Extract the [x, y] coordinate from the center of the cell holding the provided text.  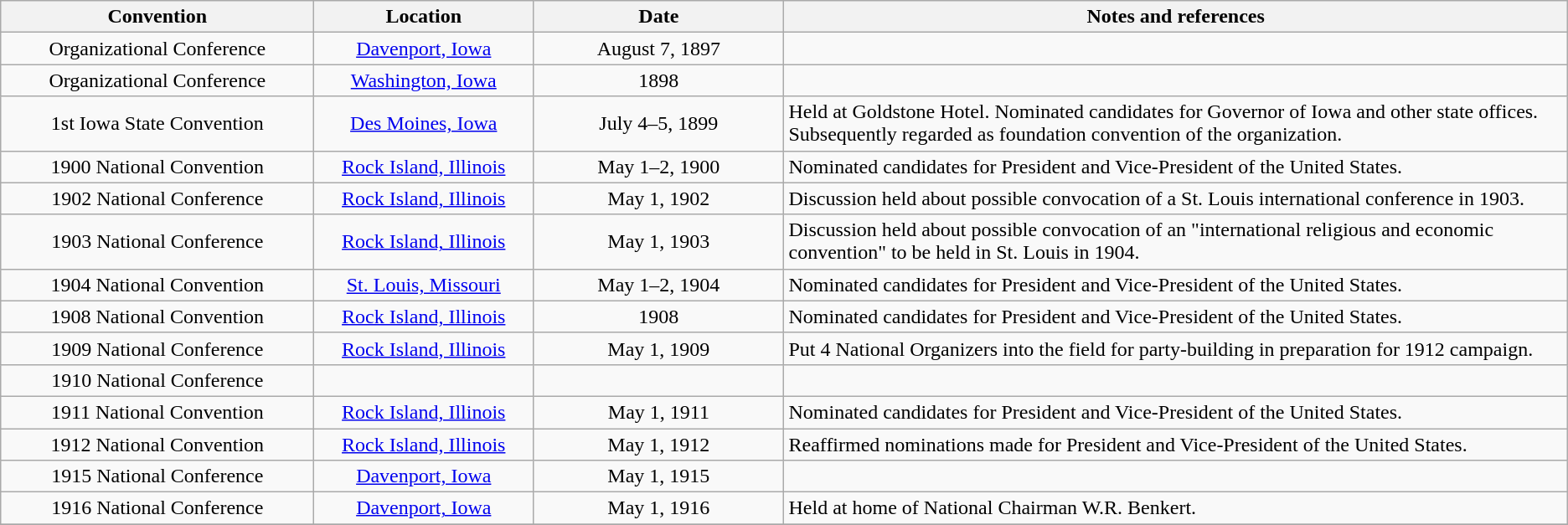
May 1, 1915 [658, 476]
Des Moines, Iowa [424, 124]
1908 [658, 317]
May 1, 1911 [658, 412]
August 7, 1897 [658, 49]
Washington, Iowa [424, 80]
Convention [157, 17]
July 4–5, 1899 [658, 124]
1908 National Convention [157, 317]
1910 National Conference [157, 380]
May 1, 1902 [658, 198]
1911 National Convention [157, 412]
Put 4 National Organizers into the field for party-building in preparation for 1912 campaign. [1176, 348]
May 1, 1903 [658, 241]
1912 National Convention [157, 445]
Discussion held about possible convocation of an "international religious and economic convention" to be held in St. Louis in 1904. [1176, 241]
May 1, 1916 [658, 508]
1900 National Convention [157, 167]
1904 National Convention [157, 285]
May 1, 1912 [658, 445]
Held at home of National Chairman W.R. Benkert. [1176, 508]
1916 National Conference [157, 508]
1909 National Conference [157, 348]
Date [658, 17]
1st Iowa State Convention [157, 124]
Discussion held about possible convocation of a St. Louis international conference in 1903. [1176, 198]
1898 [658, 80]
May 1–2, 1904 [658, 285]
May 1, 1909 [658, 348]
1903 National Conference [157, 241]
May 1–2, 1900 [658, 167]
1902 National Conference [157, 198]
Notes and references [1176, 17]
1915 National Conference [157, 476]
Reaffirmed nominations made for President and Vice-President of the United States. [1176, 445]
Location [424, 17]
St. Louis, Missouri [424, 285]
